Pinpoint the cell where the given text exists, returning its [x, y] midpoint coordinate. 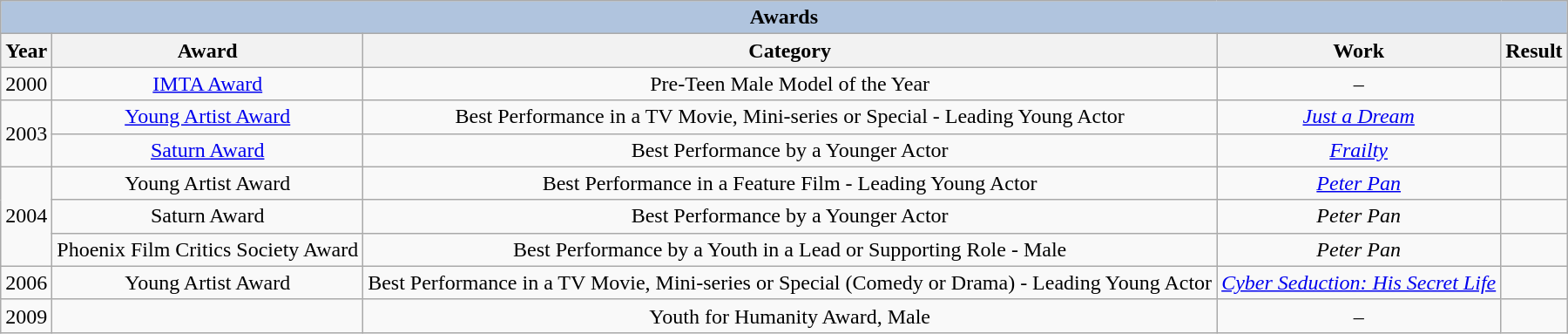
Phoenix Film Critics Society Award [207, 249]
Result [1534, 51]
Cyber Seduction: His Secret Life [1359, 283]
Just a Dream [1359, 117]
Awards [784, 17]
2006 [26, 283]
2000 [26, 84]
2004 [26, 216]
Youth for Humanity Award, Male [790, 316]
2003 [26, 133]
Frailty [1359, 150]
Category [790, 51]
IMTA Award [207, 84]
Pre-Teen Male Model of the Year [790, 84]
Best Performance by a Youth in a Lead or Supporting Role - Male [790, 249]
Best Performance in a TV Movie, Mini-series or Special (Comedy or Drama) - Leading Young Actor [790, 283]
Award [207, 51]
Best Performance in a TV Movie, Mini-series or Special - Leading Young Actor [790, 117]
Year [26, 51]
Work [1359, 51]
Best Performance in a Feature Film - Leading Young Actor [790, 183]
2009 [26, 316]
